Extract the [x, y] coordinate from the center of the cell holding the provided text.  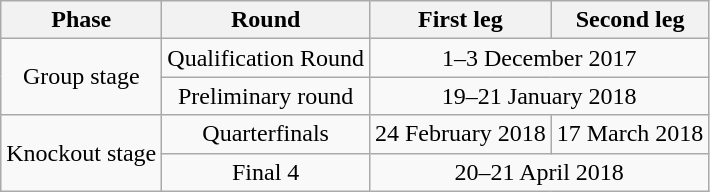
Knockout stage [82, 153]
Quarterfinals [266, 134]
Phase [82, 20]
Group stage [82, 77]
First leg [460, 20]
24 February 2018 [460, 134]
Second leg [630, 20]
1–3 December 2017 [538, 58]
20–21 April 2018 [538, 172]
19–21 January 2018 [538, 96]
Round [266, 20]
Preliminary round [266, 96]
Qualification Round [266, 58]
17 March 2018 [630, 134]
Final 4 [266, 172]
